Scan for the cell matching the given text and deliver its (x, y) coordinate at center. 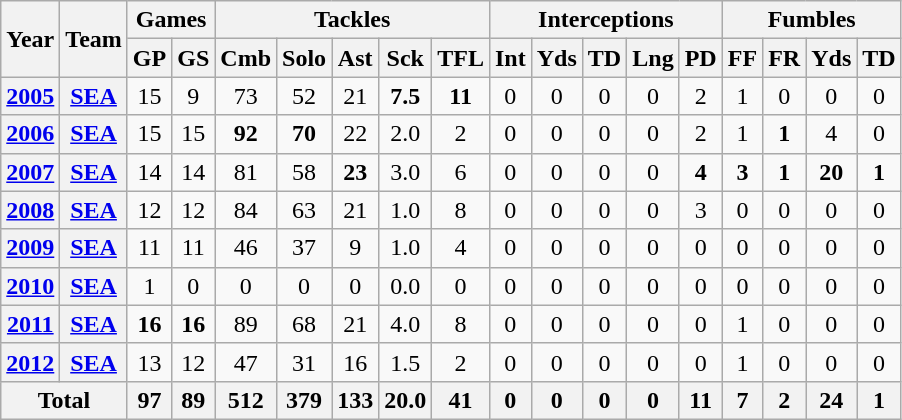
133 (356, 400)
Interceptions (606, 20)
20.0 (406, 400)
2.0 (406, 134)
GP (149, 58)
Ast (356, 58)
20 (832, 172)
13 (149, 362)
0.0 (406, 286)
7.5 (406, 96)
Games (170, 20)
2012 (30, 362)
6 (461, 172)
2011 (30, 324)
73 (246, 96)
Total (64, 400)
68 (304, 324)
GS (194, 58)
4.0 (406, 324)
Cmb (246, 58)
81 (246, 172)
84 (246, 210)
PD (700, 58)
FR (784, 58)
41 (461, 400)
2005 (30, 96)
2009 (30, 248)
7 (742, 400)
58 (304, 172)
Team (94, 39)
31 (304, 362)
2006 (30, 134)
TFL (461, 58)
FF (742, 58)
2010 (30, 286)
Year (30, 39)
2008 (30, 210)
92 (246, 134)
24 (832, 400)
Lng (653, 58)
Solo (304, 58)
70 (304, 134)
97 (149, 400)
37 (304, 248)
3.0 (406, 172)
2007 (30, 172)
46 (246, 248)
1.5 (406, 362)
23 (356, 172)
47 (246, 362)
Fumbles (812, 20)
Sck (406, 58)
512 (246, 400)
52 (304, 96)
379 (304, 400)
Tackles (352, 20)
63 (304, 210)
Int (510, 58)
22 (356, 134)
